Find where the given text appears and provide that cell's center as [X, Y] coordinate. 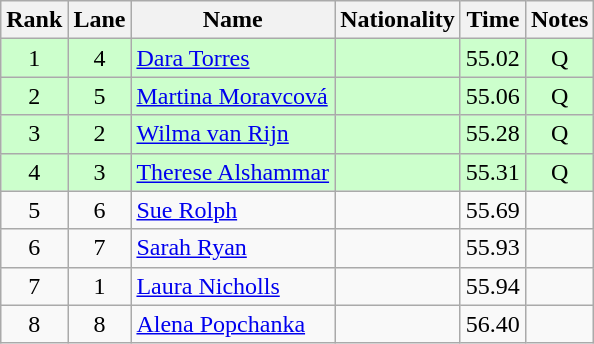
55.94 [492, 286]
55.31 [492, 172]
Laura Nicholls [233, 286]
55.69 [492, 210]
Alena Popchanka [233, 324]
Time [492, 20]
55.06 [492, 96]
Sarah Ryan [233, 248]
Wilma van Rijn [233, 134]
55.93 [492, 248]
Nationality [398, 20]
Name [233, 20]
Martina Moravcová [233, 96]
Lane [100, 20]
Notes [559, 20]
55.28 [492, 134]
Dara Torres [233, 58]
Therese Alshammar [233, 172]
55.02 [492, 58]
Sue Rolph [233, 210]
56.40 [492, 324]
Rank [34, 20]
